Return (X, Y) of the center of cell containing provided text 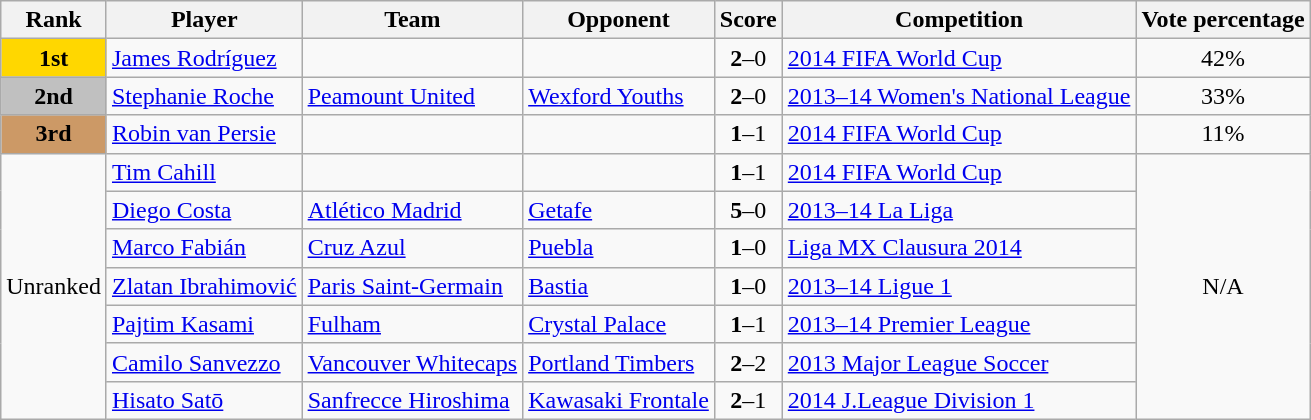
Peamount United (412, 96)
2013–14 Women's National League (959, 96)
33% (1223, 96)
2013–14 Ligue 1 (959, 286)
Paris Saint-Germain (412, 286)
N/A (1223, 286)
Robin van Persie (204, 134)
Team (412, 20)
1st (54, 58)
11% (1223, 134)
2013–14 Premier League (959, 324)
Cruz Azul (412, 248)
Player (204, 20)
Score (748, 20)
2–1 (748, 400)
2–2 (748, 362)
2013 Major League Soccer (959, 362)
Wexford Youths (619, 96)
Vancouver Whitecaps (412, 362)
5–0 (748, 210)
Portland Timbers (619, 362)
Tim Cahill (204, 172)
3rd (54, 134)
Rank (54, 20)
Camilo Sanvezzo (204, 362)
Marco Fabián (204, 248)
2013–14 La Liga (959, 210)
Opponent (619, 20)
Sanfrecce Hiroshima (412, 400)
2014 J.League Division 1 (959, 400)
42% (1223, 58)
Liga MX Clausura 2014 (959, 248)
Diego Costa (204, 210)
Atlético Madrid (412, 210)
Crystal Palace (619, 324)
Bastia (619, 286)
Stephanie Roche (204, 96)
Vote percentage (1223, 20)
Kawasaki Frontale (619, 400)
Competition (959, 20)
James Rodríguez (204, 58)
Puebla (619, 248)
Unranked (54, 286)
Zlatan Ibrahimović (204, 286)
Getafe (619, 210)
Hisato Satō (204, 400)
2nd (54, 96)
Fulham (412, 324)
Pajtim Kasami (204, 324)
